Output the (x, y) coordinate of the center of the cell containing the given text.  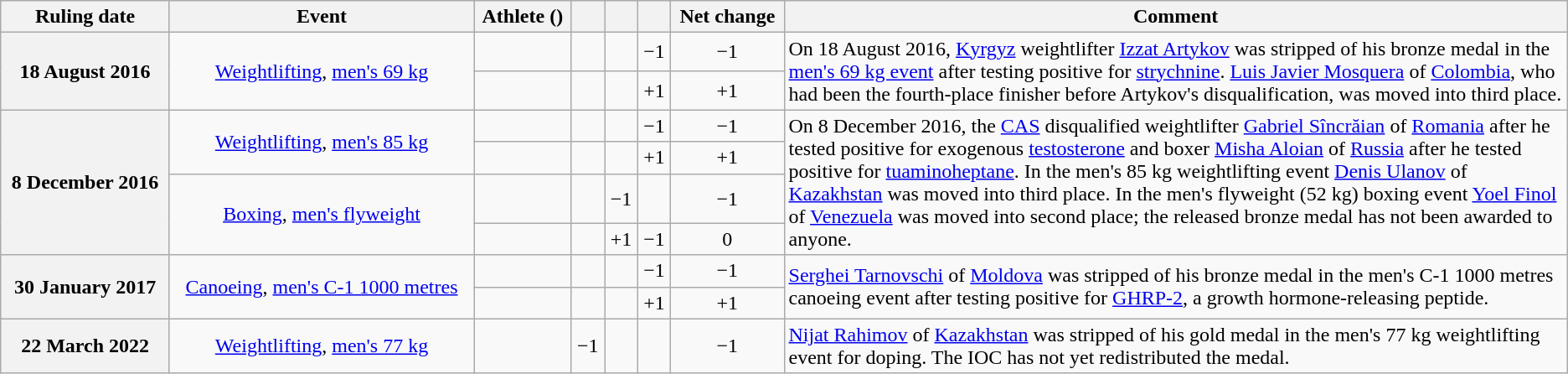
0 (727, 239)
Boxing, men's flyweight (322, 215)
Weightlifting, men's 77 kg (322, 345)
22 March 2022 (85, 345)
18 August 2016 (85, 71)
Net change (727, 17)
Weightlifting, men's 85 kg (322, 142)
30 January 2017 (85, 287)
8 December 2016 (85, 183)
Canoeing, men's C-1 1000 metres (322, 287)
Ruling date (85, 17)
Event (322, 17)
Comment (1176, 17)
Athlete () (523, 17)
Weightlifting, men's 69 kg (322, 71)
